Find where the given text appears and provide that cell's center as (X, Y) coordinate. 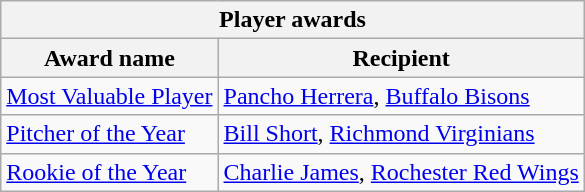
Player awards (293, 20)
Pitcher of the Year (110, 134)
Most Valuable Player (110, 96)
Charlie James, Rochester Red Wings (401, 172)
Award name (110, 58)
Recipient (401, 58)
Pancho Herrera, Buffalo Bisons (401, 96)
Rookie of the Year (110, 172)
Bill Short, Richmond Virginians (401, 134)
